Provide the [X, Y] coordinate of the cell's center where the given text is located.  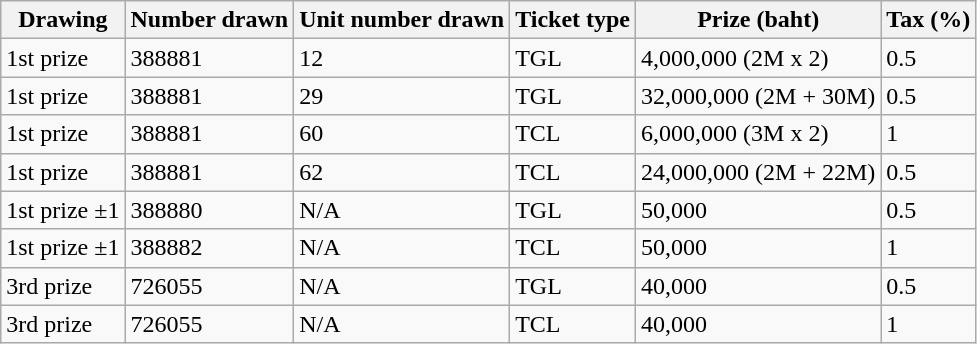
Number drawn [210, 20]
60 [402, 134]
12 [402, 58]
Ticket type [573, 20]
29 [402, 96]
Unit number drawn [402, 20]
24,000,000 (2M + 22M) [758, 172]
62 [402, 172]
32,000,000 (2M + 30M) [758, 96]
4,000,000 (2M x 2) [758, 58]
388880 [210, 210]
Drawing [63, 20]
388882 [210, 248]
6,000,000 (3M x 2) [758, 134]
Prize (baht) [758, 20]
Tax (%) [928, 20]
